Pinpoint the cell where the given text exists, returning its (X, Y) midpoint coordinate. 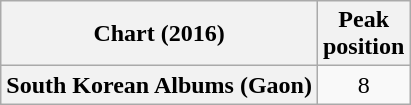
8 (363, 85)
Chart (2016) (160, 34)
South Korean Albums (Gaon) (160, 85)
Peakposition (363, 34)
